Extract the [X, Y] coordinate from the center of the cell holding the provided text.  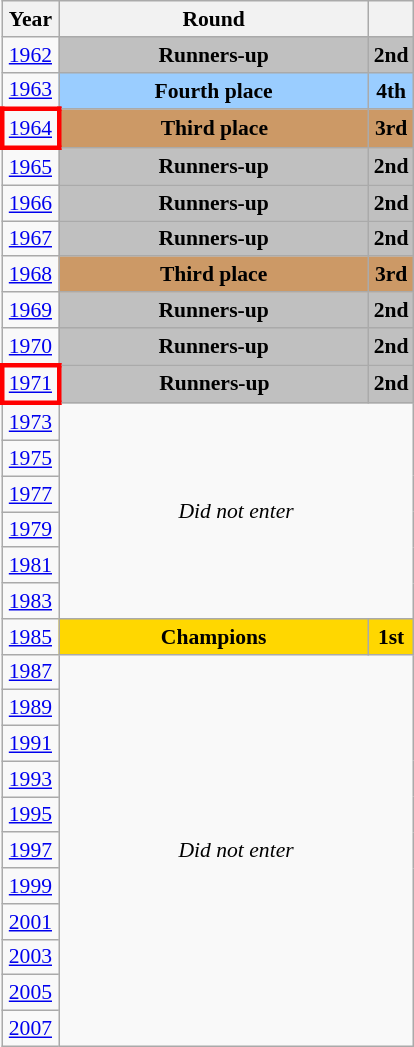
1968 [30, 275]
2007 [30, 1029]
2001 [30, 922]
1st [392, 637]
1975 [30, 459]
1973 [30, 422]
1971 [30, 384]
1993 [30, 779]
1970 [30, 346]
1983 [30, 601]
1966 [30, 203]
1979 [30, 530]
Fourth place [214, 90]
1965 [30, 166]
Year [30, 19]
2005 [30, 993]
Champions [214, 637]
Round [214, 19]
1999 [30, 886]
2003 [30, 957]
1991 [30, 744]
1964 [30, 130]
1981 [30, 566]
1969 [30, 310]
1987 [30, 672]
1995 [30, 815]
1997 [30, 851]
1967 [30, 239]
1962 [30, 55]
1977 [30, 494]
1985 [30, 637]
1989 [30, 708]
4th [392, 90]
1963 [30, 90]
